Identify which cell holds the provided text, then report its (x, y) central coordinate. 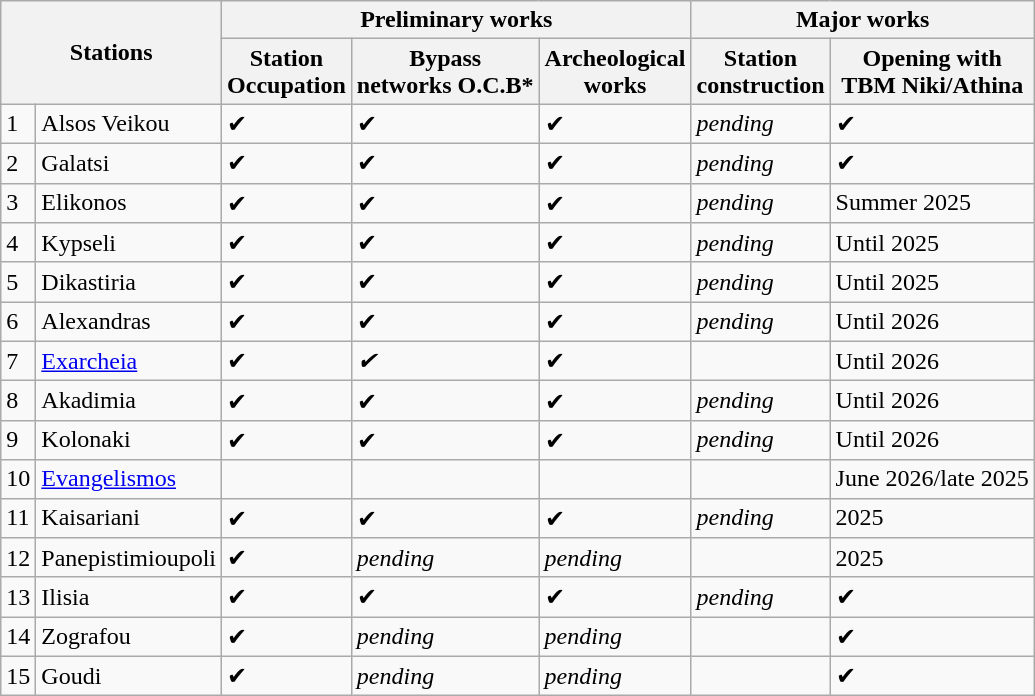
Ilisia (129, 597)
5 (18, 282)
7 (18, 361)
2 (18, 163)
3 (18, 203)
Panepistimioupoli (129, 558)
StationOccupation (287, 72)
Archeologicalworks (615, 72)
9 (18, 440)
13 (18, 597)
Kypseli (129, 243)
Kolonaki (129, 440)
4 (18, 243)
Akadimia (129, 401)
June 2026/late 2025 (932, 479)
14 (18, 637)
Summer 2025 (932, 203)
11 (18, 518)
Alexandras (129, 322)
Opening withΤΒΜ Niki/Athina (932, 72)
8 (18, 401)
Exarcheia (129, 361)
12 (18, 558)
1 (18, 124)
Evangelismos (129, 479)
Major works (862, 20)
6 (18, 322)
Goudi (129, 676)
15 (18, 676)
Stationconstruction (760, 72)
10 (18, 479)
Kaisariani (129, 518)
Alsos Veikou (129, 124)
Zografou (129, 637)
Dikastiria (129, 282)
Preliminary works (456, 20)
Galatsi (129, 163)
Bypassnetworks O.C.B* (445, 72)
Stations (112, 52)
Elikonos (129, 203)
